Output the [X, Y] coordinate of the center of the cell containing the given text.  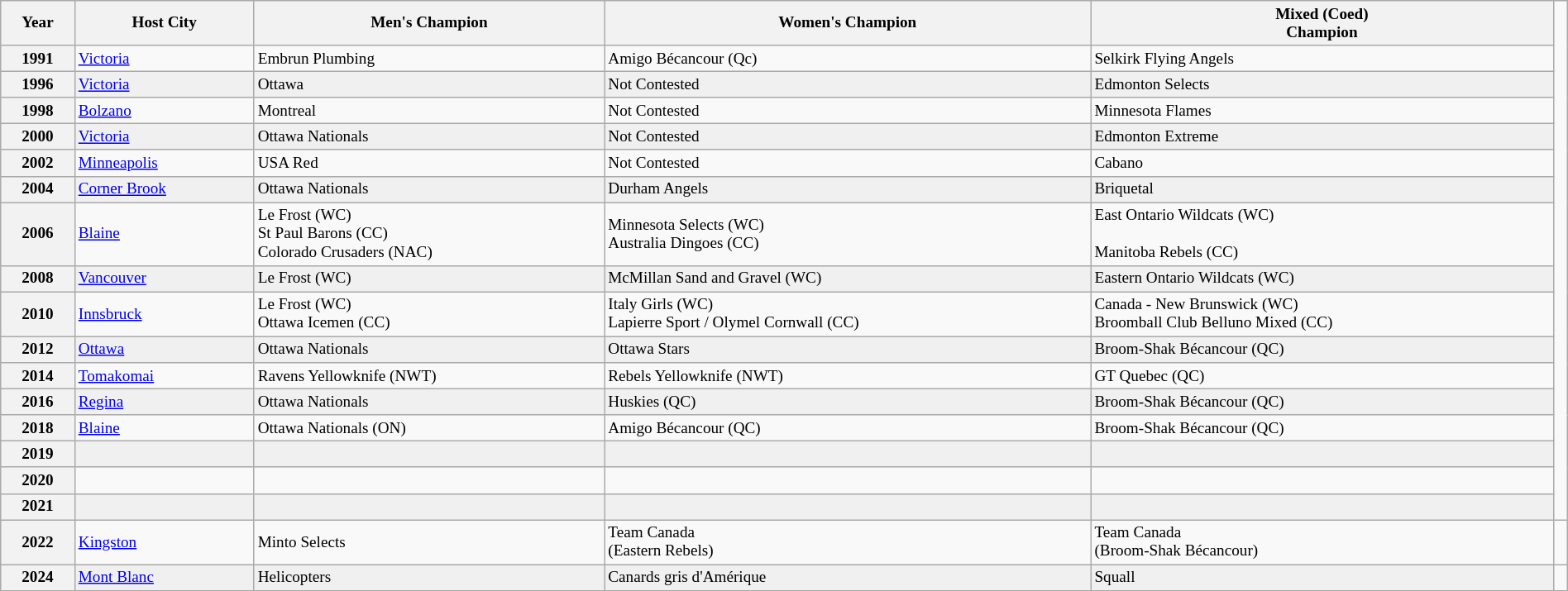
2006 [38, 235]
Canada - New Brunswick (WC) Broomball Club Belluno Mixed (CC) [1322, 314]
2012 [38, 350]
Montreal [429, 111]
Team Canada(Eastern Rebels) [848, 541]
Selkirk Flying Angels [1322, 59]
2004 [38, 189]
Canards gris d'Amérique [848, 578]
Mixed (Coed)Champion [1322, 23]
2014 [38, 376]
Squall [1322, 578]
1991 [38, 59]
Team Canada(Broom-Shak Bécancour) [1322, 541]
Minto Selects [429, 541]
1998 [38, 111]
Amigo Bécancour (QC) [848, 428]
East Ontario Wildcats (WC) Manitoba Rebels (CC) [1322, 235]
Le Frost (WC) St Paul Barons (CC) Colorado Crusaders (NAC) [429, 235]
2008 [38, 279]
2022 [38, 541]
Cabano [1322, 163]
Regina [164, 402]
GT Quebec (QC) [1322, 376]
2002 [38, 163]
Helicopters [429, 578]
Minnesota Flames [1322, 111]
2010 [38, 314]
Kingston [164, 541]
Minnesota Selects (WC) Australia Dingoes (CC) [848, 235]
Le Frost (WC) Ottawa Icemen (CC) [429, 314]
Tomakomai [164, 376]
Ravens Yellowknife (NWT) [429, 376]
Amigo Bécancour (Qc) [848, 59]
Edmonton Selects [1322, 84]
Huskies (QC) [848, 402]
Corner Brook [164, 189]
Vancouver [164, 279]
McMillan Sand and Gravel (WC) [848, 279]
Mont Blanc [164, 578]
Embrun Plumbing [429, 59]
Le Frost (WC) [429, 279]
Ottawa Nationals (ON) [429, 428]
Men's Champion [429, 23]
Edmonton Extreme [1322, 137]
USA Red [429, 163]
Ottawa Stars [848, 350]
2019 [38, 455]
2000 [38, 137]
Rebels Yellowknife (NWT) [848, 376]
Briquetal [1322, 189]
2016 [38, 402]
Innsbruck [164, 314]
2018 [38, 428]
Italy Girls (WC) Lapierre Sport / Olymel Cornwall (CC) [848, 314]
Durham Angels [848, 189]
Year [38, 23]
Host City [164, 23]
2024 [38, 578]
1996 [38, 84]
Eastern Ontario Wildcats (WC) [1322, 279]
Women's Champion [848, 23]
Minneapolis [164, 163]
2020 [38, 480]
2021 [38, 507]
Bolzano [164, 111]
